Extract the [x, y] coordinate from the center of the cell holding the provided text.  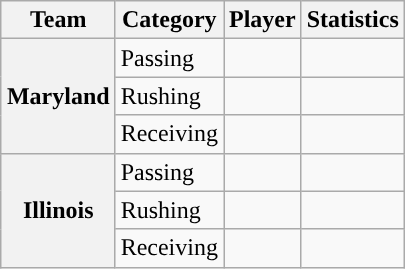
Illinois [58, 210]
Statistics [352, 20]
Maryland [58, 96]
Player [263, 20]
Category [169, 20]
Team [58, 20]
